For the text-containing cell, return its midpoint in [X, Y] coordinate format. 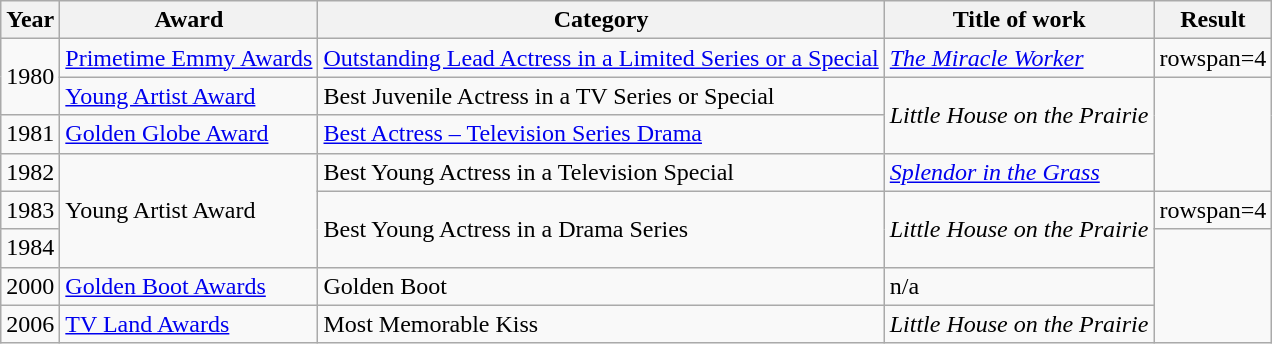
Best Young Actress in a Television Special [601, 172]
Most Memorable Kiss [601, 324]
TV Land Awards [189, 324]
Golden Boot Awards [189, 286]
1983 [30, 210]
1982 [30, 172]
Best Actress – Television Series Drama [601, 134]
Result [1213, 20]
Splendor in the Grass [1019, 172]
2000 [30, 286]
Year [30, 20]
2006 [30, 324]
Primetime Emmy Awards [189, 58]
Outstanding Lead Actress in a Limited Series or a Special [601, 58]
Best Young Actress in a Drama Series [601, 229]
n/a [1019, 286]
Golden Boot [601, 286]
1984 [30, 248]
1981 [30, 134]
Golden Globe Award [189, 134]
Best Juvenile Actress in a TV Series or Special [601, 96]
Award [189, 20]
Title of work [1019, 20]
1980 [30, 77]
The Miracle Worker [1019, 58]
Category [601, 20]
